Find where the given text appears and provide that cell's center as (X, Y) coordinate. 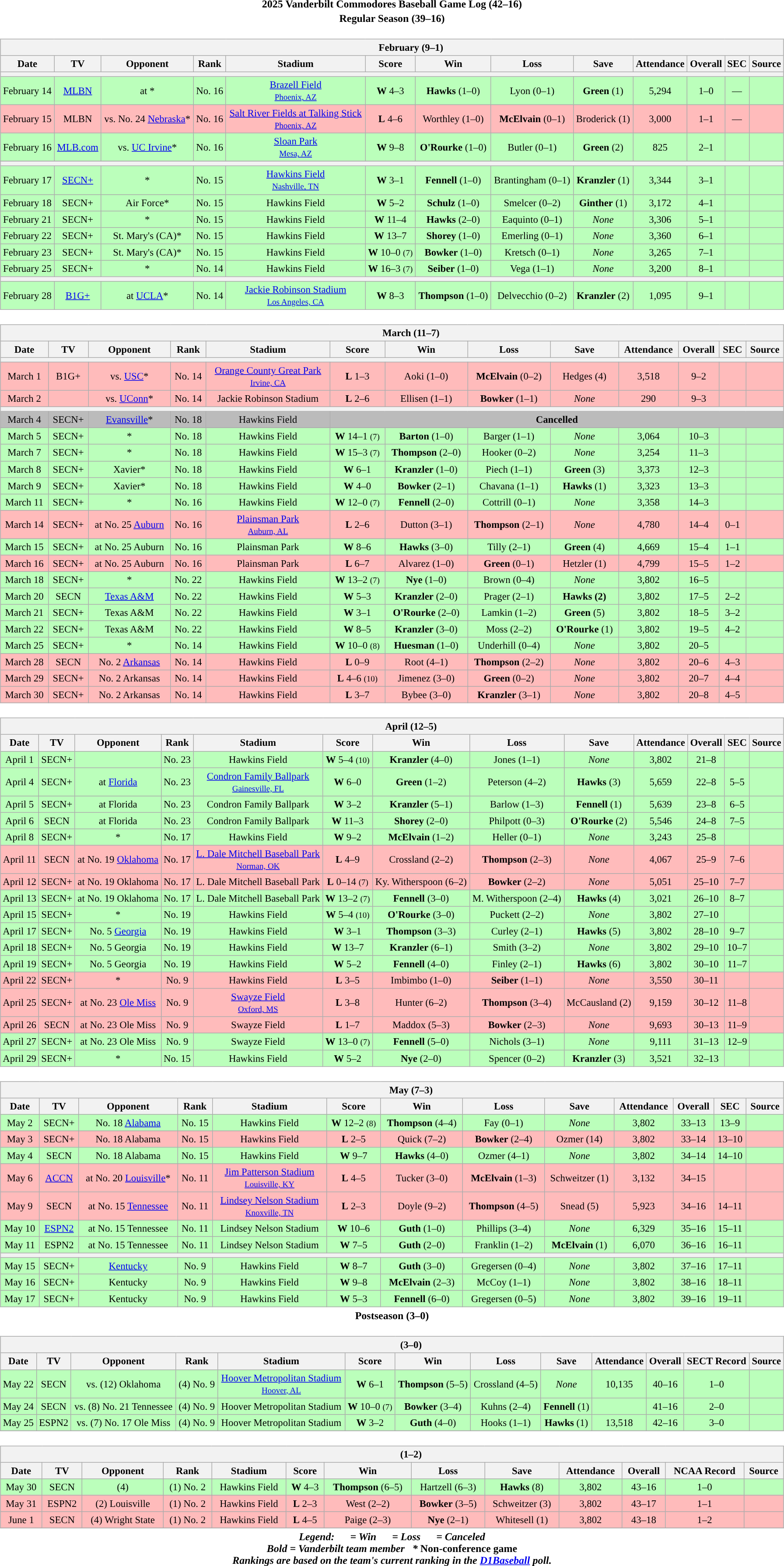
W 13–0 (7) (348, 1042)
290 (648, 399)
Underhill (0–4) (509, 646)
February 23 (28, 252)
3,254 (648, 453)
March 4 (24, 420)
3–0 (717, 1422)
Fennell (4–0) (421, 964)
Alvarez (1–0) (426, 563)
12–9 (737, 1042)
Nye (2–0) (421, 1058)
3,021 (661, 898)
20–6 (699, 662)
32–13 (706, 1058)
Thompson (6–5) (367, 1487)
Brown (0–4) (509, 580)
Gregersen (0–4) (504, 1266)
34–16 (694, 1206)
Spencer (0–2) (517, 1058)
Bowker (2–2) (517, 882)
Thompson (3–3) (421, 931)
Plainsman ParkAuburn, AL (268, 524)
5,051 (661, 882)
Fennell (2–0) (426, 502)
Jones (1–1) (517, 759)
25–9 (706, 860)
Hooker (0–2) (509, 453)
Bowker (1–0) (453, 252)
Evansville* (129, 420)
March 29 (24, 678)
Green (4) (584, 547)
11–8 (737, 1003)
W 12–0 (7) (357, 502)
35–16 (694, 1229)
Hedges (4) (584, 376)
Guth (2–0) (422, 1245)
Doyle (9–2) (422, 1206)
Barton (1–0) (426, 436)
Fennell (6–0) (422, 1299)
Peterson (4–2) (517, 782)
February 17 (28, 180)
3,518 (648, 376)
7–5 (737, 821)
Schulz (1–0) (453, 203)
13–9 (730, 1123)
1,095 (660, 296)
Ginther (1) (603, 203)
Hawks (5) (599, 931)
April 25 (20, 1003)
33–13 (694, 1123)
May 6 (20, 1178)
4–5 (732, 695)
Paige (2–3) (367, 1520)
Hawkins FieldNashville, TN (296, 180)
April 17 (20, 931)
5–5 (737, 782)
4–4 (732, 678)
March 11 (24, 502)
W 6–0 (348, 782)
Swayze FieldOxford, MS (258, 1003)
May 11 (20, 1245)
Bybee (3–0) (426, 695)
Hoover Metropolitan StadiumHoover, AL (281, 1384)
Smith (3–2) (517, 948)
Orange County Great ParkIrvine, CA (268, 376)
Lindsey Nelson StadiumKnoxville, TN (269, 1206)
May 25 (18, 1422)
March (11–7) (392, 333)
4–1 (706, 203)
W 8–5 (357, 629)
10–3 (699, 436)
Piech (1–1) (509, 469)
3,243 (661, 837)
MLB.com (78, 147)
Green (5) (584, 613)
20–8 (699, 695)
May 30 (21, 1487)
3,344 (660, 180)
9–7 (737, 931)
March 25 (24, 646)
31–13 (706, 1042)
W 15–3 (7) (357, 453)
W 11–3 (348, 821)
L 1–3 (357, 376)
18–5 (699, 613)
Chavana (1–1) (509, 486)
McElvain (1–3) (504, 1178)
Nichols (3–1) (517, 1042)
March 5 (24, 436)
Eaquinto (0–1) (532, 219)
McElvain (0–2) (509, 376)
19–11 (730, 1299)
5,639 (661, 804)
17–5 (699, 596)
L 6–7 (357, 563)
6–1 (706, 235)
4,799 (648, 563)
vs. (12) Oklahoma (123, 1384)
Kranzler (6–1) (421, 948)
Bowker (1–1) (509, 399)
Imbimbo (1–0) (421, 980)
21–8 (706, 759)
Shorey (2–0) (421, 821)
Vega (1–1) (532, 268)
February 18 (28, 203)
3,373 (648, 469)
May 3 (20, 1139)
Maddox (5–3) (421, 1025)
Hawks (1–0) (453, 91)
Hawks (4) (599, 898)
Guth (1–0) (422, 1229)
22–8 (706, 782)
Jim Patterson StadiumLouisville, KY (269, 1178)
Kranzler (1–0) (426, 469)
38–16 (694, 1282)
Ozmer (4–1) (504, 1155)
at * (147, 91)
9–2 (699, 376)
March 21 (24, 613)
Barger (1–1) (509, 436)
L 2–5 (353, 1139)
Green (1) (603, 91)
vs. (7) No. 17 Ole Miss (123, 1422)
Nye (1–0) (426, 580)
3,358 (648, 502)
May (7–3) (392, 1090)
February 25 (28, 268)
3,132 (644, 1178)
16–11 (730, 1245)
McElvain (2–3) (422, 1282)
at UCLA* (147, 296)
SECT Record (717, 1361)
2–1 (706, 147)
vs. UConn* (129, 399)
8–7 (737, 898)
(3–0) (392, 1345)
24–8 (706, 821)
vs. No. 24 Nebraska* (147, 119)
W 7–5 (353, 1245)
14–3 (699, 502)
Bowker (3–5) (448, 1503)
Jackie Robinson StadiumLos Angeles, CA (296, 296)
Kretsch (0–1) (532, 252)
Phillips (3–4) (504, 1229)
McElvain (1) (579, 1245)
4–3 (732, 662)
Puckett (2–2) (517, 915)
10,135 (619, 1384)
Tilly (2–1) (509, 547)
L 3–5 (348, 980)
30–13 (706, 1025)
April 13 (20, 898)
McCausland (2) (599, 1003)
5,546 (661, 821)
March 20 (24, 596)
3,323 (648, 486)
Crossland (4–5) (506, 1384)
March 2 (24, 399)
19–5 (699, 629)
Jimenez (3–0) (426, 678)
2–2 (732, 596)
M. Witherspoon (2–4) (517, 898)
37–16 (694, 1266)
February 14 (28, 91)
March 15 (24, 547)
Thompson (5–5) (433, 1384)
Hooks (1–1) (506, 1422)
11–7 (737, 964)
5,294 (660, 91)
14–10 (730, 1155)
Hartzell (6–3) (448, 1487)
26–10 (706, 898)
3,200 (660, 268)
Fennell (1–0) (453, 180)
Kranzler (4–0) (421, 759)
Cancelled (556, 420)
11–9 (737, 1025)
16–5 (699, 580)
W 11–4 (390, 219)
February 16 (28, 147)
May 15 (20, 1266)
Cottrill (0–1) (509, 502)
3–1 (706, 180)
7–6 (737, 860)
L 3–7 (357, 695)
Schweitzer (1) (579, 1178)
9–1 (706, 296)
Ky. Witherspoon (6–2) (421, 882)
Bowker (2–3) (517, 1025)
March 9 (24, 486)
23–8 (706, 804)
4,669 (648, 547)
Bowker (3–4) (433, 1406)
Aoki (1–0) (426, 376)
Fennell (5–0) (421, 1042)
Lamkin (1–2) (509, 613)
Thompson (2–2) (509, 662)
4,780 (648, 524)
25–8 (706, 837)
Green (0–2) (509, 678)
L 0–14 (7) (348, 882)
May 31 (21, 1503)
Curley (2–1) (517, 931)
Green (1–2) (421, 782)
Seiber (1–1) (517, 980)
40–16 (665, 1384)
25–10 (706, 882)
Thompson (2–3) (517, 860)
42–16 (665, 1422)
Brantingham (0–1) (532, 180)
Huesman (1–0) (426, 646)
Hawks (3–0) (426, 547)
February 21 (28, 219)
at No. 20 Louisville* (128, 1178)
Hawks (2–0) (453, 219)
April 1 (20, 759)
W 4–0 (357, 486)
Butler (0–1) (532, 147)
Dutton (3–1) (426, 524)
April 4 (20, 782)
27–10 (706, 915)
Kranzler (5–1) (421, 804)
May 24 (18, 1406)
April (12–5) (392, 727)
Crossland (2–2) (421, 860)
Nye (2–1) (448, 1520)
W 10–6 (353, 1229)
3,000 (660, 119)
13,518 (619, 1422)
O'Rourke (1–0) (453, 147)
Hunter (6–2) (421, 1003)
March 30 (24, 695)
May 2 (20, 1123)
3,172 (660, 203)
14–4 (699, 524)
13–3 (699, 486)
(1–2) (392, 1454)
O'Rourke (1) (584, 629)
April 12 (20, 882)
Salt River Fields at Talking Stick Phoenix, AZ (296, 119)
W 16–3 (7) (390, 268)
Whitesell (1) (522, 1520)
NCAA Record (704, 1471)
March 14 (24, 524)
Philpott (0–3) (517, 821)
Green (0–1) (509, 563)
43–17 (644, 1503)
5,923 (644, 1206)
May 16 (20, 1282)
13–10 (730, 1139)
Root (4–1) (426, 662)
20–5 (699, 646)
February 15 (28, 119)
May 9 (20, 1206)
Emerling (0–1) (532, 235)
April 27 (20, 1042)
Fay (0–1) (504, 1123)
Finley (2–1) (517, 964)
30–11 (706, 980)
11–3 (699, 453)
March 28 (24, 662)
W 9–2 (348, 837)
Jackie Robinson Stadium (268, 399)
McCoy (1–1) (504, 1282)
Ozmer (14) (579, 1139)
McElvain (0–1) (532, 119)
Gregersen (0–5) (504, 1299)
Kranzler (2–0) (426, 596)
17–11 (730, 1266)
Thompson (2–0) (426, 453)
15–11 (730, 1229)
W 9–7 (353, 1155)
Air Force* (147, 203)
41–16 (665, 1406)
6,329 (644, 1229)
Barlow (1–3) (517, 804)
March 18 (24, 580)
March 8 (24, 469)
(4) (123, 1487)
W 8–3 (390, 296)
29–10 (706, 948)
Delvecchio (0–2) (532, 296)
3,550 (661, 980)
28–10 (706, 931)
3,306 (660, 219)
Bowker (2–1) (426, 486)
Broderick (1) (603, 119)
Hetzler (1) (584, 563)
April 29 (20, 1058)
43–16 (644, 1487)
O'Rourke (3–0) (421, 915)
April 8 (20, 837)
4–2 (732, 629)
Sloan ParkMesa, AZ (296, 147)
April 6 (20, 821)
Condron Family BallparkGainesville, FL (258, 782)
30–12 (706, 1003)
L. Dale Mitchell Baseball ParkNorman, OK (258, 860)
ACCN (59, 1178)
9,111 (661, 1042)
May 17 (20, 1299)
Hawks (6) (599, 964)
L 4–6 (390, 119)
36–16 (694, 1245)
3,064 (648, 436)
May 22 (18, 1384)
Hawks (3) (599, 782)
5–1 (706, 219)
Quick (7–2) (422, 1139)
43–18 (644, 1520)
L 0–9 (357, 662)
W 8–6 (357, 547)
6,070 (644, 1245)
Thompson (3–4) (517, 1003)
Shorey (1–0) (453, 235)
4,067 (661, 860)
March 7 (24, 453)
Lyon (0–1) (532, 91)
Tucker (3–0) (422, 1178)
vs. USC* (129, 376)
Moss (2–2) (509, 629)
7–7 (737, 882)
L 3–8 (348, 1003)
9–3 (699, 399)
3–2 (732, 613)
Kranzler (3–0) (426, 629)
Hawks (4–0) (422, 1155)
vs. UC Irvine* (147, 147)
February (9–1) (392, 47)
7–1 (706, 252)
Guth (4–0) (433, 1422)
9,159 (661, 1003)
L 4–9 (348, 860)
Worthley (1–0) (453, 119)
Guth (3–0) (422, 1266)
W 10–0 (8) (357, 646)
Bowker (2–4) (504, 1139)
12–3 (699, 469)
15–4 (699, 547)
L 1–7 (348, 1025)
February 22 (28, 235)
Green (2) (603, 147)
825 (660, 147)
39–16 (694, 1299)
Hawks (2) (584, 596)
Schweitzer (3) (522, 1503)
(4) Wright State (123, 1520)
2–0 (717, 1406)
Snead (5) (579, 1206)
O'Rourke (2) (599, 821)
McElvain (1–2) (421, 837)
March 1 (24, 376)
Thompson (2–1) (509, 524)
W 8–7 (353, 1266)
April 22 (20, 980)
30–10 (706, 964)
May 10 (20, 1229)
O'Rourke (2–0) (426, 613)
0–1 (732, 524)
W 14–1 (7) (357, 436)
April 19 (20, 964)
14–11 (730, 1206)
Franklin (1–2) (504, 1245)
Prager (2–1) (509, 596)
February 28 (28, 296)
vs. (8) No. 21 Tennessee (123, 1406)
L 4–6 (10) (357, 678)
10–7 (737, 948)
Green (3) (584, 469)
(2) Louisville (123, 1503)
Kranzler (2) (603, 296)
20–7 (699, 678)
Thompson (4–5) (504, 1206)
Hawks (8) (522, 1487)
34–15 (694, 1178)
April 26 (20, 1025)
March 22 (24, 629)
15–5 (699, 563)
Kuhns (2–4) (506, 1406)
Seiber (1–0) (453, 268)
Thompson (4–4) (422, 1123)
34–14 (694, 1155)
June 1 (21, 1520)
6–5 (737, 804)
Kranzler (1) (603, 180)
Brazell FieldPhoenix, AZ (296, 91)
Heller (0–1) (517, 837)
33–14 (694, 1139)
Thompson (1–0) (453, 296)
March 16 (24, 563)
April 5 (20, 804)
8–1 (706, 268)
3,521 (661, 1058)
3,265 (660, 252)
May 4 (20, 1155)
Kranzler (3–1) (509, 695)
Fennell (3–0) (421, 898)
April 15 (20, 915)
Ellisen (1–1) (426, 399)
9,693 (661, 1025)
18–11 (730, 1282)
W 12–2 (8) (353, 1123)
Kranzler (3) (599, 1058)
5,659 (661, 782)
April 18 (20, 948)
April 11 (20, 860)
West (2–2) (367, 1503)
Smelcer (0–2) (532, 203)
3,360 (660, 235)
